Provide the [X, Y] coordinate of the cell's center where the given text is located.  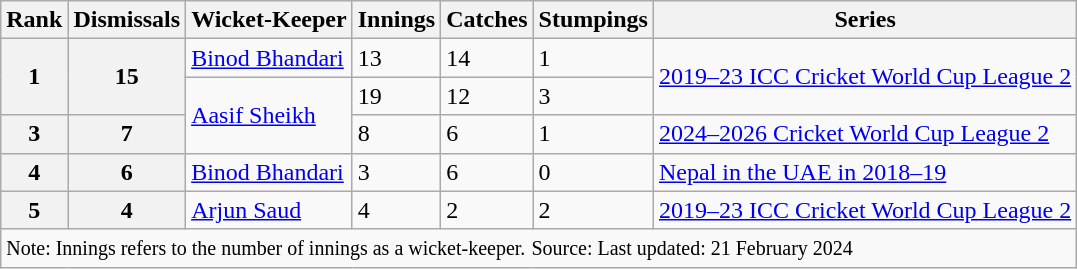
Series [864, 20]
2024–2026 Cricket World Cup League 2 [864, 134]
8 [396, 134]
12 [487, 96]
Nepal in the UAE in 2018–19 [864, 172]
Stumpings [593, 20]
Dismissals [127, 20]
5 [34, 210]
7 [127, 134]
19 [396, 96]
Note: Innings refers to the number of innings as a wicket-keeper. Source: Last updated: 21 February 2024 [539, 248]
Rank [34, 20]
Innings [396, 20]
Catches [487, 20]
15 [127, 77]
14 [487, 58]
0 [593, 172]
Arjun Saud [270, 210]
Wicket-Keeper [270, 20]
Aasif Sheikh [270, 115]
13 [396, 58]
